For the text-containing cell, return its midpoint in [X, Y] coordinate format. 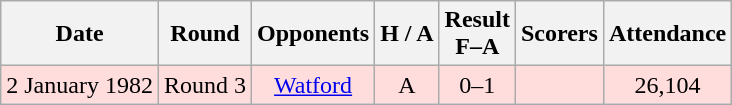
Round [204, 34]
0–1 [477, 85]
Date [80, 34]
Opponents [314, 34]
H / A [407, 34]
Attendance [667, 34]
Watford [314, 85]
26,104 [667, 85]
ResultF–A [477, 34]
Round 3 [204, 85]
Scorers [559, 34]
A [407, 85]
2 January 1982 [80, 85]
